Pinpoint the cell where the given text exists, returning its [X, Y] midpoint coordinate. 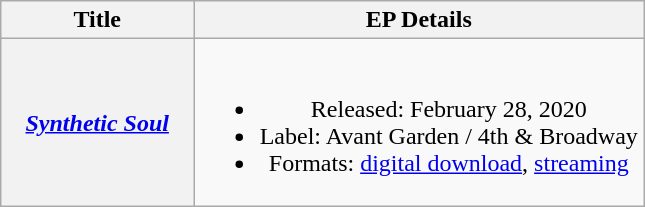
Title [98, 20]
Synthetic Soul [98, 122]
Released: February 28, 2020Label: Avant Garden / 4th & BroadwayFormats: digital download, streaming [419, 122]
EP Details [419, 20]
